Return [x, y] of the center of cell containing provided text 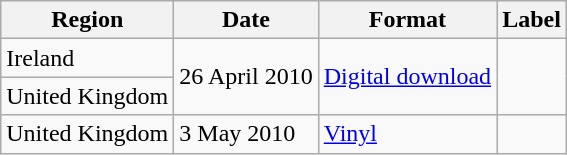
Date [246, 20]
Digital download [407, 77]
Vinyl [407, 134]
26 April 2010 [246, 77]
Format [407, 20]
Region [88, 20]
Label [532, 20]
3 May 2010 [246, 134]
Ireland [88, 58]
